Capture the cell that displays the provided text and extract its [x, y] central coordinate. 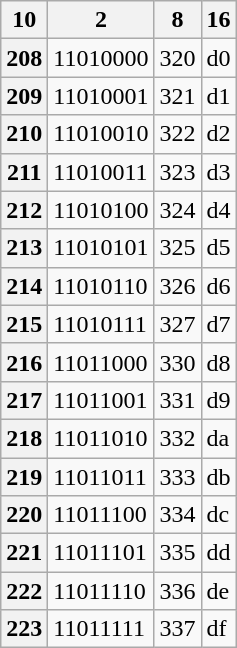
324 [178, 210]
11011100 [101, 515]
11011101 [101, 553]
320 [178, 58]
11010010 [101, 134]
dd [218, 553]
d6 [218, 286]
d0 [218, 58]
216 [24, 362]
220 [24, 515]
11011001 [101, 400]
214 [24, 286]
d5 [218, 248]
333 [178, 477]
326 [178, 286]
11011000 [101, 362]
332 [178, 438]
db [218, 477]
8 [178, 20]
209 [24, 96]
208 [24, 58]
16 [218, 20]
330 [178, 362]
11010000 [101, 58]
334 [178, 515]
219 [24, 477]
327 [178, 324]
df [218, 629]
322 [178, 134]
de [218, 591]
223 [24, 629]
11010101 [101, 248]
10 [24, 20]
323 [178, 172]
11010111 [101, 324]
11010001 [101, 96]
11011011 [101, 477]
321 [178, 96]
222 [24, 591]
d2 [218, 134]
d8 [218, 362]
11011111 [101, 629]
2 [101, 20]
11010100 [101, 210]
331 [178, 400]
d7 [218, 324]
210 [24, 134]
213 [24, 248]
336 [178, 591]
d1 [218, 96]
11010011 [101, 172]
11010110 [101, 286]
11011110 [101, 591]
215 [24, 324]
335 [178, 553]
d3 [218, 172]
337 [178, 629]
dc [218, 515]
11011010 [101, 438]
221 [24, 553]
218 [24, 438]
d4 [218, 210]
325 [178, 248]
d9 [218, 400]
da [218, 438]
217 [24, 400]
212 [24, 210]
211 [24, 172]
